Determine the [x, y] coordinate at the center of the cell enclosing the given text.  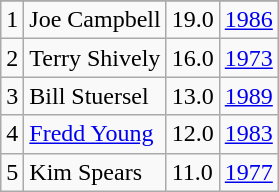
1977 [248, 172]
Joe Campbell [95, 20]
Kim Spears [95, 172]
2 [12, 58]
3 [12, 96]
11.0 [192, 172]
4 [12, 134]
1989 [248, 96]
1986 [248, 20]
19.0 [192, 20]
13.0 [192, 96]
Terry Shively [95, 58]
Fredd Young [95, 134]
1983 [248, 134]
1973 [248, 58]
16.0 [192, 58]
5 [12, 172]
12.0 [192, 134]
Bill Stuersel [95, 96]
1 [12, 20]
